Determine the (x, y) coordinate at the center of the cell enclosing the given text.  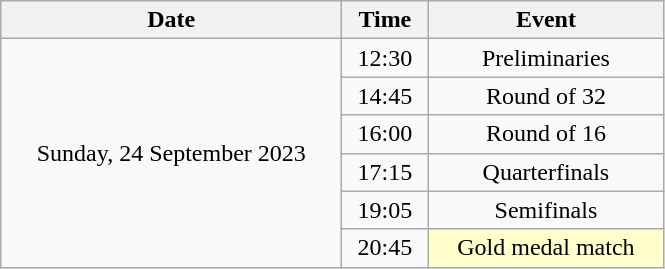
19:05 (385, 210)
Time (385, 20)
Quarterfinals (546, 172)
Round of 32 (546, 96)
16:00 (385, 134)
Round of 16 (546, 134)
Sunday, 24 September 2023 (172, 153)
Event (546, 20)
17:15 (385, 172)
Gold medal match (546, 248)
Preliminaries (546, 58)
Date (172, 20)
Semifinals (546, 210)
14:45 (385, 96)
12:30 (385, 58)
20:45 (385, 248)
